Extract the [X, Y] coordinate from the center of the cell holding the provided text.  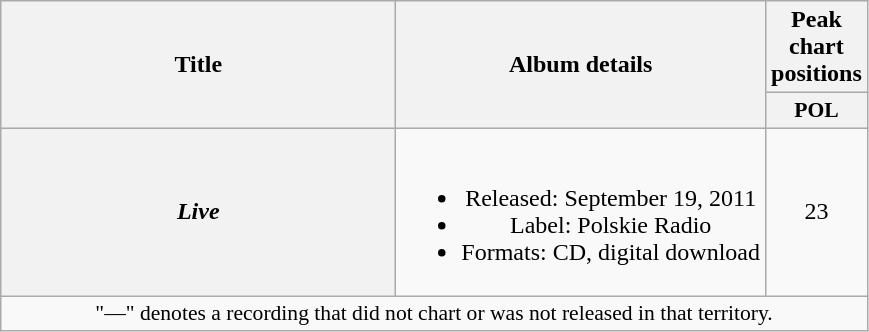
Title [198, 65]
POL [817, 111]
Live [198, 212]
"—" denotes a recording that did not chart or was not released in that territory. [434, 314]
Album details [581, 65]
Peak chart positions [817, 47]
Released: September 19, 2011Label: Polskie RadioFormats: CD, digital download [581, 212]
23 [817, 212]
